Return [X, Y] of the center of cell containing provided text 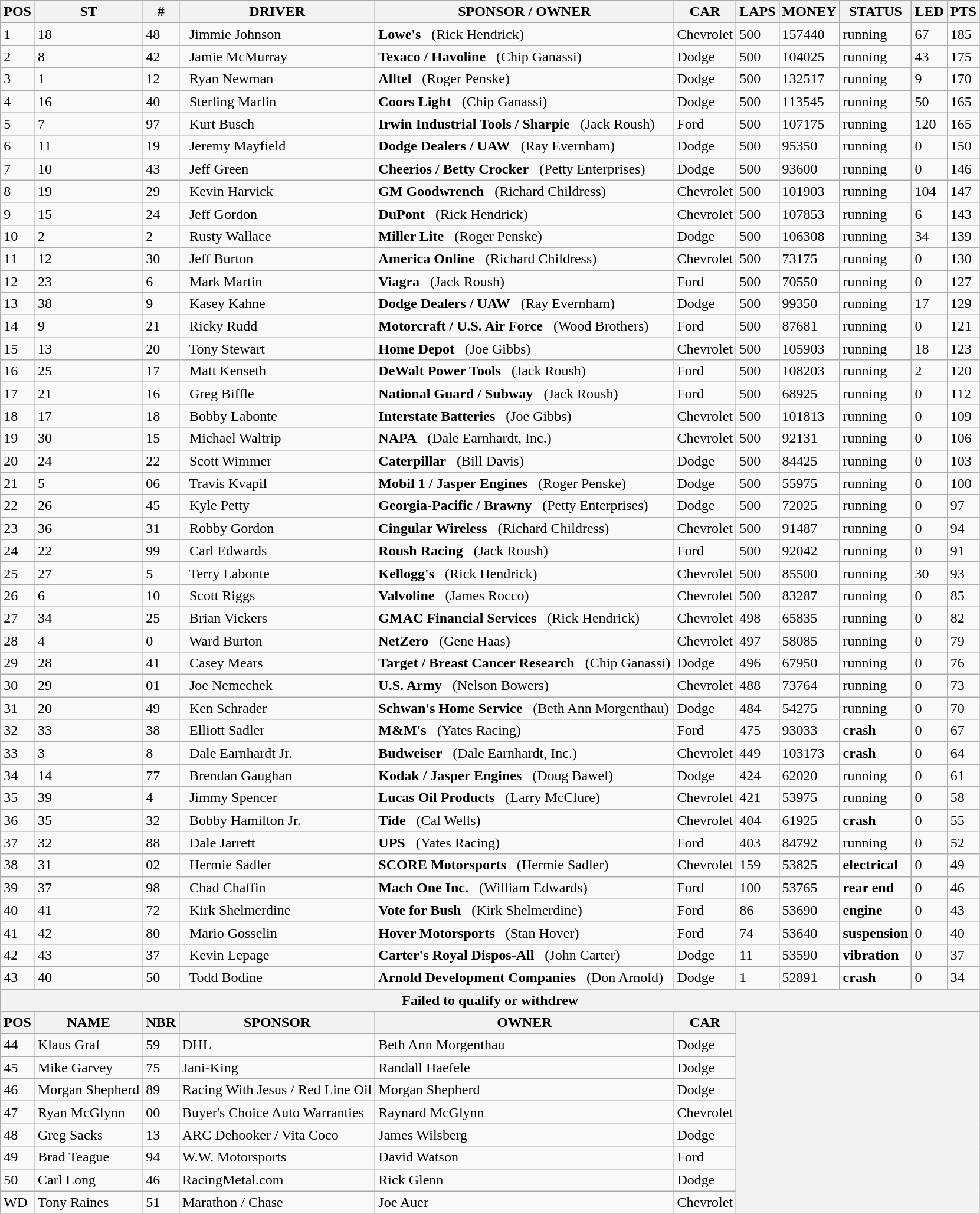
06 [161, 483]
170 [963, 79]
85500 [809, 573]
73 [963, 686]
Jeremy Mayfield [277, 146]
52891 [809, 977]
87681 [809, 326]
99350 [809, 304]
Kurt Busch [277, 124]
Budweiser (Dale Earnhardt, Inc.) [525, 753]
74 [758, 932]
Chad Chaffin [277, 888]
130 [963, 258]
53975 [809, 798]
Jimmie Johnson [277, 34]
U.S. Army (Nelson Bowers) [525, 686]
58085 [809, 640]
Carter's Royal Dispos-All (John Carter) [525, 955]
67950 [809, 663]
Matt Kenseth [277, 371]
David Watson [525, 1157]
Hermie Sadler [277, 865]
Failed to qualify or withdrew [490, 1000]
Cheerios / Betty Crocker (Petty Enterprises) [525, 169]
Texaco / Havoline (Chip Ganassi) [525, 57]
75 [161, 1068]
54275 [809, 708]
Jimmy Spencer [277, 798]
ST [89, 12]
497 [758, 640]
106308 [809, 236]
DRIVER [277, 12]
Caterpillar (Bill Davis) [525, 461]
64 [963, 753]
77 [161, 775]
Miller Lite (Roger Penske) [525, 236]
Sterling Marlin [277, 102]
70 [963, 708]
65835 [809, 618]
496 [758, 663]
Carl Long [89, 1180]
M&M's (Yates Racing) [525, 731]
88 [161, 843]
America Online (Richard Childress) [525, 258]
Irwin Industrial Tools / Sharpie (Jack Roush) [525, 124]
# [161, 12]
403 [758, 843]
Alltel (Roger Penske) [525, 79]
Lowe's (Rick Hendrick) [525, 34]
Ryan McGlynn [89, 1112]
Rick Glenn [525, 1180]
Home Depot (Joe Gibbs) [525, 349]
Raynard McGlynn [525, 1112]
53825 [809, 865]
Tide (Cal Wells) [525, 820]
104 [929, 191]
Target / Breast Cancer Research (Chip Ganassi) [525, 663]
engine [876, 910]
Hover Motorsports (Stan Hover) [525, 932]
47 [18, 1112]
95350 [809, 146]
51 [161, 1202]
Jani-King [277, 1068]
SPONSOR [277, 1023]
62020 [809, 775]
SCORE Motorsports (Hermie Sadler) [525, 865]
109 [963, 416]
Terry Labonte [277, 573]
55975 [809, 483]
84792 [809, 843]
Brad Teague [89, 1157]
475 [758, 731]
MONEY [809, 12]
Arnold Development Companies (Don Arnold) [525, 977]
Joe Nemechek [277, 686]
Kellogg's (Rick Hendrick) [525, 573]
00 [161, 1112]
rear end [876, 888]
123 [963, 349]
Brendan Gaughan [277, 775]
James Wilsberg [525, 1135]
Dale Jarrett [277, 843]
Kirk Shelmerdine [277, 910]
Klaus Graf [89, 1045]
53590 [809, 955]
Marathon / Chase [277, 1202]
Kevin Lepage [277, 955]
157440 [809, 34]
80 [161, 932]
02 [161, 865]
Kevin Harvick [277, 191]
Jeff Gordon [277, 214]
Tony Stewart [277, 349]
Elliott Sadler [277, 731]
98 [161, 888]
Bobby Hamilton Jr. [277, 820]
175 [963, 57]
01 [161, 686]
STATUS [876, 12]
Joe Auer [525, 1202]
Schwan's Home Service (Beth Ann Morgenthau) [525, 708]
91 [963, 551]
Valvoline (James Rocco) [525, 595]
103173 [809, 753]
58 [963, 798]
Ryan Newman [277, 79]
Georgia-Pacific / Brawny (Petty Enterprises) [525, 506]
150 [963, 146]
93033 [809, 731]
Mike Garvey [89, 1068]
Scott Wimmer [277, 461]
132517 [809, 79]
Mark Martin [277, 282]
61 [963, 775]
53765 [809, 888]
PTS [963, 12]
113545 [809, 102]
55 [963, 820]
DeWalt Power Tools (Jack Roush) [525, 371]
Greg Biffle [277, 394]
159 [758, 865]
Jeff Burton [277, 258]
127 [963, 282]
Mach One Inc. (William Edwards) [525, 888]
449 [758, 753]
Vote for Bush (Kirk Shelmerdine) [525, 910]
NBR [161, 1023]
Greg Sacks [89, 1135]
RacingMetal.com [277, 1180]
WD [18, 1202]
LED [929, 12]
92131 [809, 439]
70550 [809, 282]
Jeff Green [277, 169]
106 [963, 439]
Brian Vickers [277, 618]
Coors Light (Chip Ganassi) [525, 102]
Interstate Batteries (Joe Gibbs) [525, 416]
108203 [809, 371]
79 [963, 640]
52 [963, 843]
107853 [809, 214]
89 [161, 1090]
Scott Riggs [277, 595]
82 [963, 618]
Ricky Rudd [277, 326]
Carl Edwards [277, 551]
Viagra (Jack Roush) [525, 282]
72025 [809, 506]
61925 [809, 820]
101813 [809, 416]
Lucas Oil Products (Larry McClure) [525, 798]
Kasey Kahne [277, 304]
Travis Kvapil [277, 483]
Kodak / Jasper Engines (Doug Bawel) [525, 775]
76 [963, 663]
85 [963, 595]
185 [963, 34]
498 [758, 618]
DHL [277, 1045]
484 [758, 708]
101903 [809, 191]
93 [963, 573]
vibration [876, 955]
91487 [809, 528]
107175 [809, 124]
83287 [809, 595]
Mario Gosselin [277, 932]
72 [161, 910]
Roush Racing (Jack Roush) [525, 551]
Racing With Jesus / Red Line Oil [277, 1090]
Bobby Labonte [277, 416]
73764 [809, 686]
Randall Haefele [525, 1068]
143 [963, 214]
Casey Mears [277, 663]
Dale Earnhardt Jr. [277, 753]
121 [963, 326]
92042 [809, 551]
Rusty Wallace [277, 236]
Robby Gordon [277, 528]
139 [963, 236]
electrical [876, 865]
105903 [809, 349]
421 [758, 798]
146 [963, 169]
NAME [89, 1023]
NAPA (Dale Earnhardt, Inc.) [525, 439]
GM Goodwrench (Richard Childress) [525, 191]
84425 [809, 461]
Mobil 1 / Jasper Engines (Roger Penske) [525, 483]
59 [161, 1045]
SPONSOR / OWNER [525, 12]
53690 [809, 910]
Buyer's Choice Auto Warranties [277, 1112]
Michael Waltrip [277, 439]
GMAC Financial Services (Rick Hendrick) [525, 618]
W.W. Motorsports [277, 1157]
68925 [809, 394]
LAPS [758, 12]
93600 [809, 169]
OWNER [525, 1023]
104025 [809, 57]
Beth Ann Morgenthau [525, 1045]
488 [758, 686]
404 [758, 820]
103 [963, 461]
Jamie McMurray [277, 57]
DuPont (Rick Hendrick) [525, 214]
99 [161, 551]
Cingular Wireless (Richard Childress) [525, 528]
National Guard / Subway (Jack Roush) [525, 394]
73175 [809, 258]
112 [963, 394]
NetZero (Gene Haas) [525, 640]
Kyle Petty [277, 506]
Motorcraft / U.S. Air Force (Wood Brothers) [525, 326]
suspension [876, 932]
424 [758, 775]
147 [963, 191]
129 [963, 304]
Todd Bodine [277, 977]
86 [758, 910]
Ward Burton [277, 640]
ARC Dehooker / Vita Coco [277, 1135]
44 [18, 1045]
53640 [809, 932]
Ken Schrader [277, 708]
UPS (Yates Racing) [525, 843]
Tony Raines [89, 1202]
